Search for the cell housing the specified text and yield its (x, y) center coordinate. 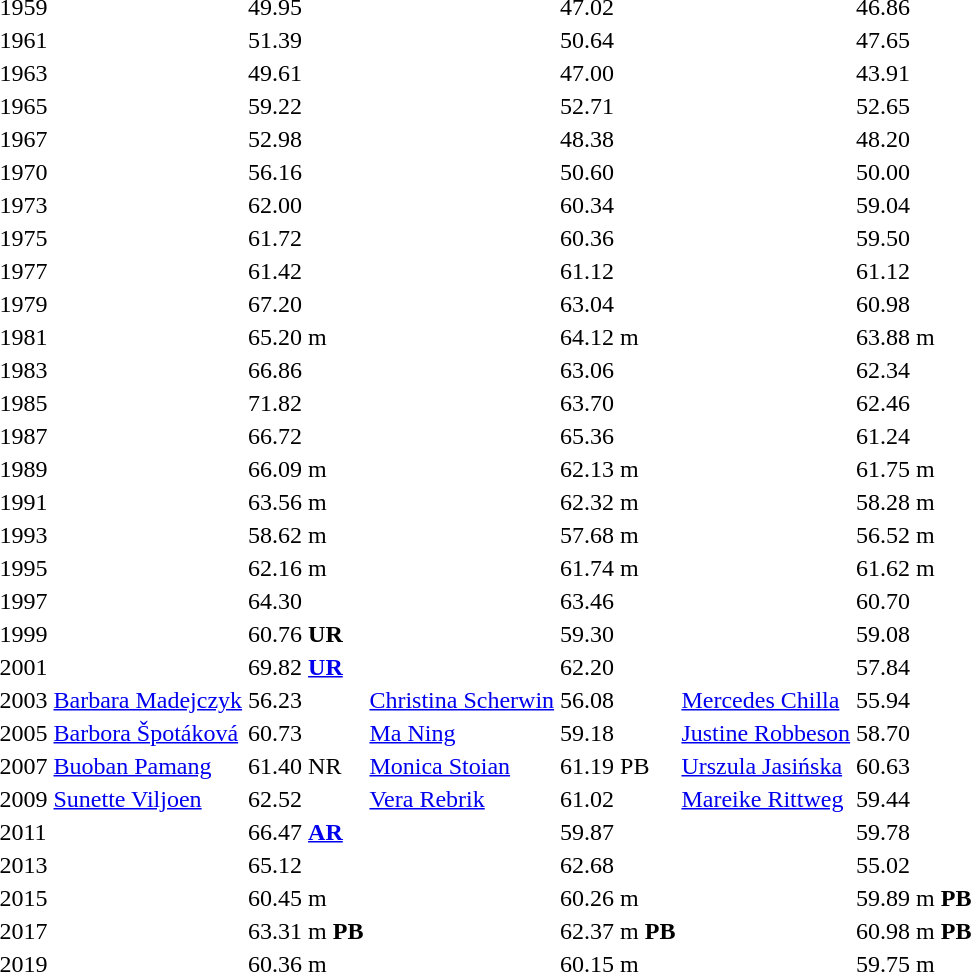
62.00 (306, 205)
66.72 (306, 436)
63.70 (618, 403)
71.82 (306, 403)
64.12 m (618, 337)
50.60 (618, 172)
Christina Scherwin (462, 700)
61.40 NR (306, 766)
60.45 m (306, 898)
63.31 m PB (306, 931)
65.12 (306, 865)
57.68 m (618, 535)
58.62 m (306, 535)
Mercedes Chilla (766, 700)
62.20 (618, 667)
63.04 (618, 304)
66.09 m (306, 469)
49.61 (306, 73)
59.30 (618, 634)
66.47 AR (306, 832)
63.56 m (306, 502)
52.98 (306, 139)
Ma Ning (462, 733)
48.38 (618, 139)
Barbora Špotáková (148, 733)
65.20 m (306, 337)
50.64 (618, 40)
63.06 (618, 370)
Urszula Jasińska (766, 766)
65.36 (618, 436)
62.13 m (618, 469)
56.16 (306, 172)
63.46 (618, 601)
61.42 (306, 271)
60.36 (618, 238)
62.16 m (306, 568)
52.71 (618, 106)
61.12 (618, 271)
Vera Rebrik (462, 799)
59.18 (618, 733)
60.34 (618, 205)
61.02 (618, 799)
62.52 (306, 799)
51.39 (306, 40)
Buoban Pamang (148, 766)
59.87 (618, 832)
Sunette Viljoen (148, 799)
56.08 (618, 700)
62.32 m (618, 502)
Mareike Rittweg (766, 799)
Barbara Madejczyk (148, 700)
60.26 m (618, 898)
67.20 (306, 304)
61.19 PB (618, 766)
56.23 (306, 700)
66.86 (306, 370)
61.74 m (618, 568)
60.73 (306, 733)
60.76 UR (306, 634)
Justine Robbeson (766, 733)
69.82 UR (306, 667)
Monica Stoian (462, 766)
64.30 (306, 601)
62.37 m PB (618, 931)
59.22 (306, 106)
47.00 (618, 73)
62.68 (618, 865)
61.72 (306, 238)
